Identify which cell holds the provided text, then report its (X, Y) central coordinate. 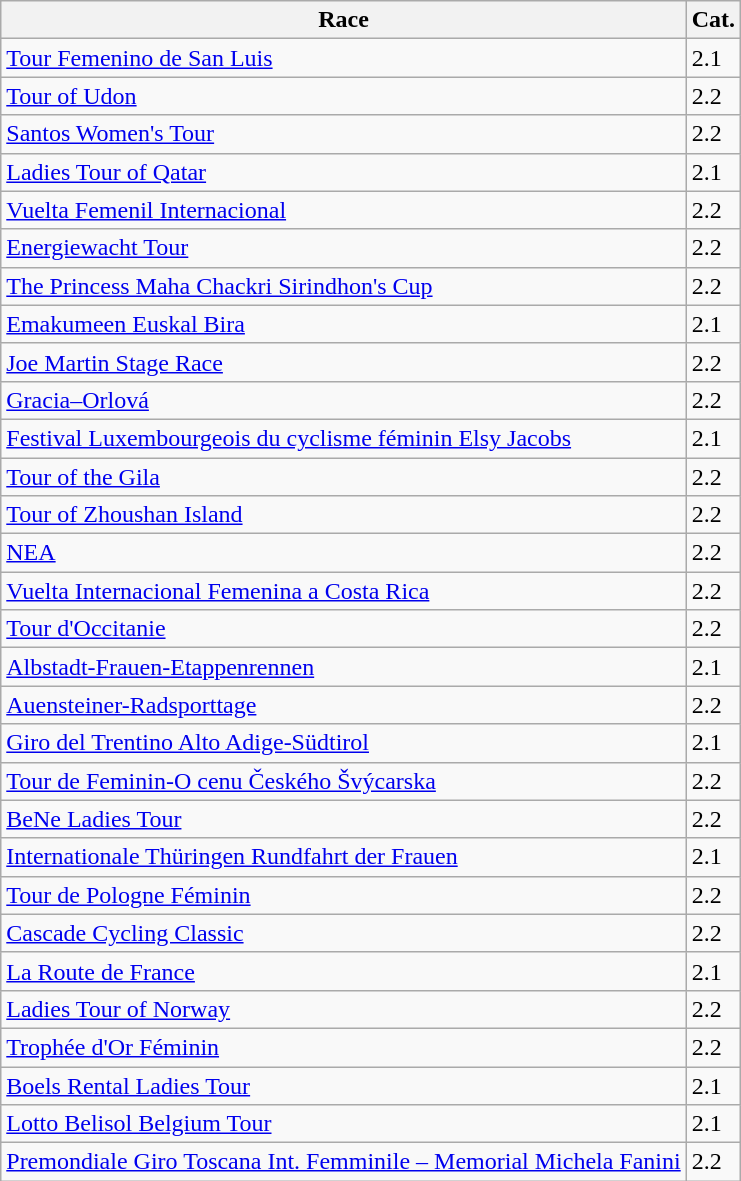
Vuelta Internacional Femenina a Costa Rica (344, 591)
Cascade Cycling Classic (344, 933)
Emakumeen Euskal Bira (344, 324)
La Route de France (344, 971)
Gracia–Orlová (344, 400)
Tour d'Occitanie (344, 629)
Boels Rental Ladies Tour (344, 1085)
NEA (344, 553)
Vuelta Femenil Internacional (344, 210)
Premondiale Giro Toscana Int. Femminile – Memorial Michela Fanini (344, 1162)
BeNe Ladies Tour (344, 819)
Tour of the Gila (344, 477)
Tour of Udon (344, 96)
Ladies Tour of Norway (344, 1009)
Cat. (713, 20)
Tour de Feminin-O cenu Českého Švýcarska (344, 781)
Auensteiner-Radsporttage (344, 705)
Tour Femenino de San Luis (344, 58)
Joe Martin Stage Race (344, 362)
Lotto Belisol Belgium Tour (344, 1124)
Energiewacht Tour (344, 248)
Festival Luxembourgeois du cyclisme féminin Elsy Jacobs (344, 438)
Ladies Tour of Qatar (344, 172)
Trophée d'Or Féminin (344, 1047)
Tour of Zhoushan Island (344, 515)
Tour de Pologne Féminin (344, 895)
Internationale Thüringen Rundfahrt der Frauen (344, 857)
Giro del Trentino Alto Adige-Südtirol (344, 743)
Race (344, 20)
Santos Women's Tour (344, 134)
Albstadt-Frauen-Etappenrennen (344, 667)
The Princess Maha Chackri Sirindhon's Cup (344, 286)
